Find where the given text appears and provide that cell's center as [X, Y] coordinate. 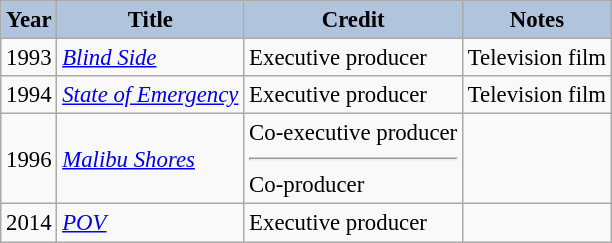
Year [29, 20]
Co-executive producerCo-producer [354, 159]
1996 [29, 159]
Credit [354, 20]
POV [150, 223]
Notes [536, 20]
1994 [29, 95]
1993 [29, 58]
Title [150, 20]
2014 [29, 223]
State of Emergency [150, 95]
Blind Side [150, 58]
Malibu Shores [150, 159]
